Return [x, y] of the center of cell containing provided text 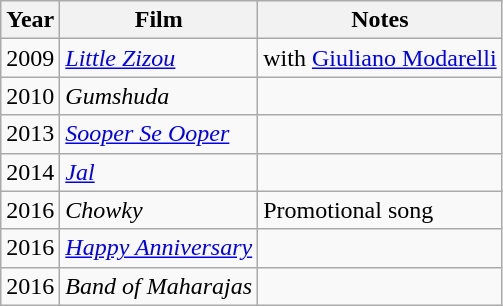
2013 [30, 134]
Gumshuda [159, 96]
Chowky [159, 210]
Promotional song [380, 210]
Sooper Se Ooper [159, 134]
2010 [30, 96]
Year [30, 20]
2009 [30, 58]
Happy Anniversary [159, 248]
Notes [380, 20]
Jal [159, 172]
Little Zizou [159, 58]
2014 [30, 172]
Band of Maharajas [159, 286]
with Giuliano Modarelli [380, 58]
Film [159, 20]
